From the cell containing the given text, extract its center point as [x, y] coordinate. 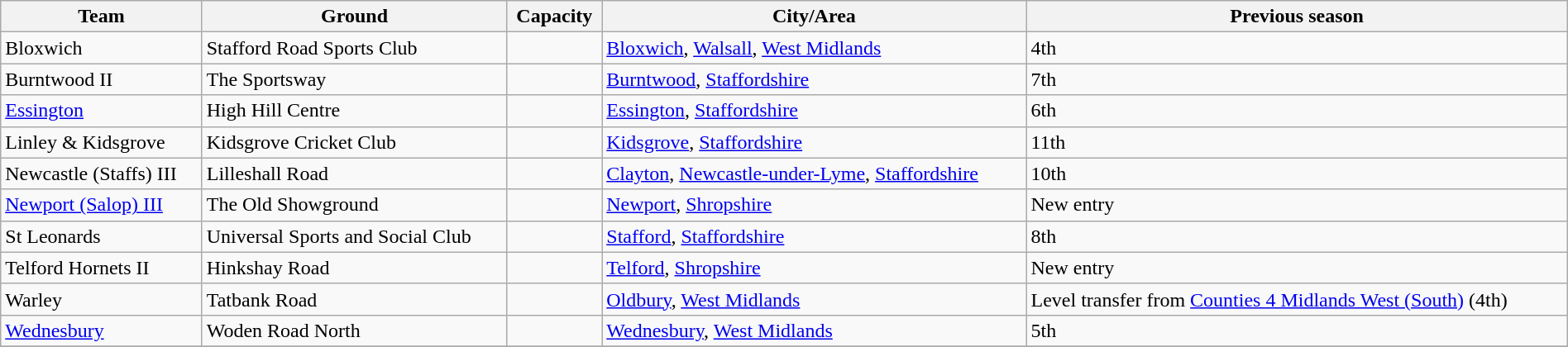
City/Area [814, 17]
Kidsgrove Cricket Club [354, 142]
4th [1297, 48]
The Old Showground [354, 205]
Stafford Road Sports Club [354, 48]
High Hill Centre [354, 111]
Newport (Salop) III [101, 205]
Bloxwich [101, 48]
The Sportsway [354, 79]
Capacity [554, 17]
11th [1297, 142]
Telford Hornets II [101, 268]
Oldbury, West Midlands [814, 299]
Previous season [1297, 17]
Essington [101, 111]
Level transfer from Counties 4 Midlands West (South) (4th) [1297, 299]
Clayton, Newcastle-under-Lyme, Staffordshire [814, 173]
Tatbank Road [354, 299]
Hinkshay Road [354, 268]
Warley [101, 299]
7th [1297, 79]
6th [1297, 111]
5th [1297, 330]
Wednesbury, West Midlands [814, 330]
10th [1297, 173]
Team [101, 17]
Newport, Shropshire [814, 205]
Universal Sports and Social Club [354, 236]
Stafford, Staffordshire [814, 236]
Linley & Kidsgrove [101, 142]
Telford, Shropshire [814, 268]
Newcastle (Staffs) III [101, 173]
Kidsgrove, Staffordshire [814, 142]
Ground [354, 17]
Lilleshall Road [354, 173]
Burntwood II [101, 79]
Burntwood, Staffordshire [814, 79]
Woden Road North [354, 330]
St Leonards [101, 236]
Wednesbury [101, 330]
8th [1297, 236]
Essington, Staffordshire [814, 111]
Bloxwich, Walsall, West Midlands [814, 48]
